Identify which cell holds the provided text, then report its [x, y] central coordinate. 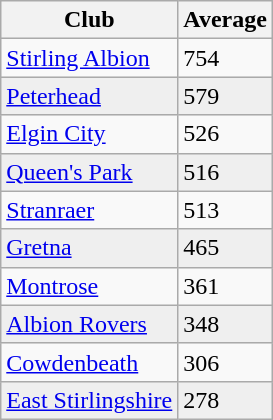
Club [90, 20]
348 [226, 324]
Montrose [90, 286]
Albion Rovers [90, 324]
Cowdenbeath [90, 362]
526 [226, 134]
579 [226, 96]
278 [226, 400]
Queen's Park [90, 172]
Stirling Albion [90, 58]
465 [226, 248]
Gretna [90, 248]
513 [226, 210]
516 [226, 172]
East Stirlingshire [90, 400]
306 [226, 362]
Average [226, 20]
Stranraer [90, 210]
Peterhead [90, 96]
361 [226, 286]
754 [226, 58]
Elgin City [90, 134]
